Pinpoint the cell where the given text exists, returning its [x, y] midpoint coordinate. 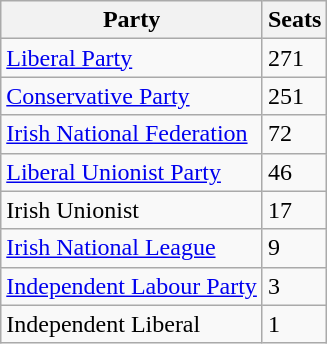
271 [294, 58]
Irish National League [132, 248]
9 [294, 248]
Independent Labour Party [132, 286]
17 [294, 210]
Liberal Party [132, 58]
72 [294, 134]
Conservative Party [132, 96]
Seats [294, 20]
1 [294, 324]
3 [294, 286]
Irish Unionist [132, 210]
Irish National Federation [132, 134]
46 [294, 172]
Party [132, 20]
251 [294, 96]
Independent Liberal [132, 324]
Liberal Unionist Party [132, 172]
